Detect which cell encompasses the target text, then output its (x, y) center coordinate. 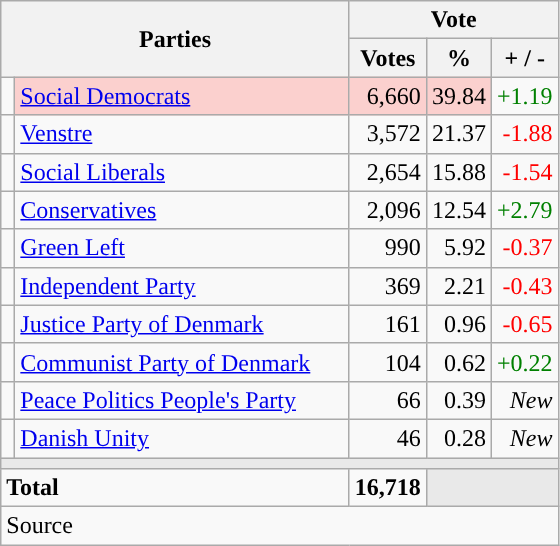
21.37 (458, 134)
3,572 (388, 134)
Venstre (182, 134)
2,654 (388, 172)
0.62 (458, 362)
Independent Party (182, 286)
161 (388, 324)
Conservatives (182, 210)
46 (388, 438)
Communist Party of Denmark (182, 362)
39.84 (458, 96)
Social Democrats (182, 96)
Parties (176, 39)
0.96 (458, 324)
Justice Party of Denmark (182, 324)
990 (388, 248)
Green Left (182, 248)
Source (280, 526)
Votes (388, 58)
% (458, 58)
0.39 (458, 400)
2.21 (458, 286)
Vote (454, 20)
6,660 (388, 96)
Peace Politics People's Party (182, 400)
66 (388, 400)
5.92 (458, 248)
16,718 (388, 488)
-0.43 (524, 286)
-0.65 (524, 324)
-1.54 (524, 172)
+2.79 (524, 210)
Danish Unity (182, 438)
0.28 (458, 438)
Total (176, 488)
Social Liberals (182, 172)
+1.19 (524, 96)
15.88 (458, 172)
12.54 (458, 210)
+ / - (524, 58)
+0.22 (524, 362)
-0.37 (524, 248)
-1.88 (524, 134)
369 (388, 286)
104 (388, 362)
2,096 (388, 210)
